Capture the cell that displays the provided text and extract its (X, Y) central coordinate. 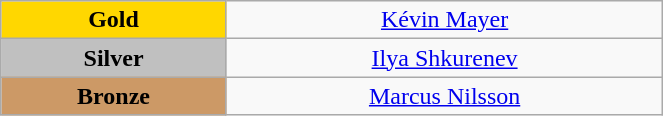
Bronze (114, 96)
Silver (114, 58)
Ilya Shkurenev (444, 58)
Marcus Nilsson (444, 96)
Gold (114, 20)
Kévin Mayer (444, 20)
